Provide the (x, y) coordinate of the cell's center where the given text is located.  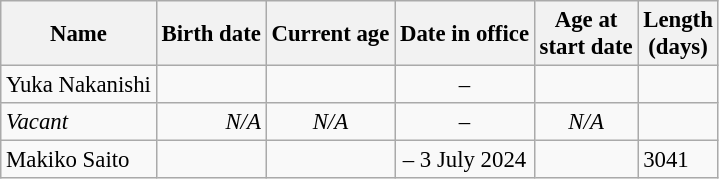
Current age (330, 34)
Yuka Nakanishi (78, 85)
Name (78, 34)
Age atstart date (586, 34)
Date in office (465, 34)
Length(days) (678, 34)
– 3 July 2024 (465, 160)
3041 (678, 160)
Birth date (211, 34)
Vacant (78, 122)
Makiko Saito (78, 160)
